Determine the [x, y] coordinate at the center of the cell enclosing the given text.  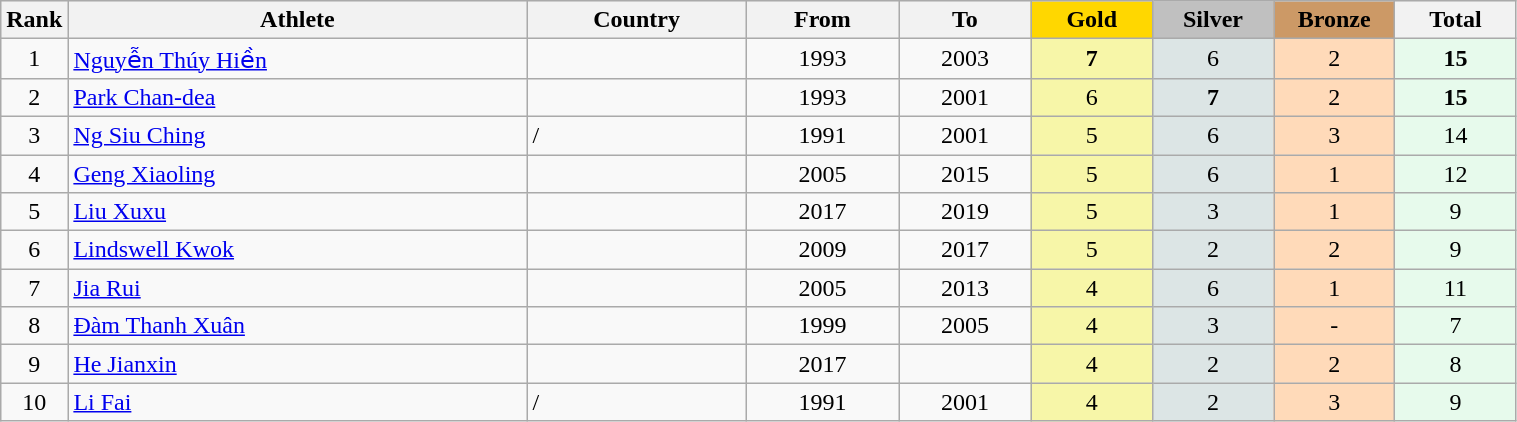
Gold [1092, 20]
Jia Rui [298, 288]
Lindswell Kwok [298, 250]
2003 [966, 59]
10 [34, 402]
2019 [966, 212]
Total [1456, 20]
Country [636, 20]
2013 [966, 288]
From [822, 20]
Park Chan-dea [298, 97]
Liu Xuxu [298, 212]
Bronze [1334, 20]
Silver [1212, 20]
14 [1456, 135]
Ng Siu Ching [298, 135]
Li Fai [298, 402]
12 [1456, 173]
Geng Xiaoling [298, 173]
- [1334, 326]
2009 [822, 250]
Rank [34, 20]
He Jianxin [298, 364]
Nguyễn Thúy Hiền [298, 59]
To [966, 20]
Đàm Thanh Xuân [298, 326]
11 [1456, 288]
1999 [822, 326]
2015 [966, 173]
Athlete [298, 20]
